Output the [x, y] coordinate of the center of the cell containing the given text.  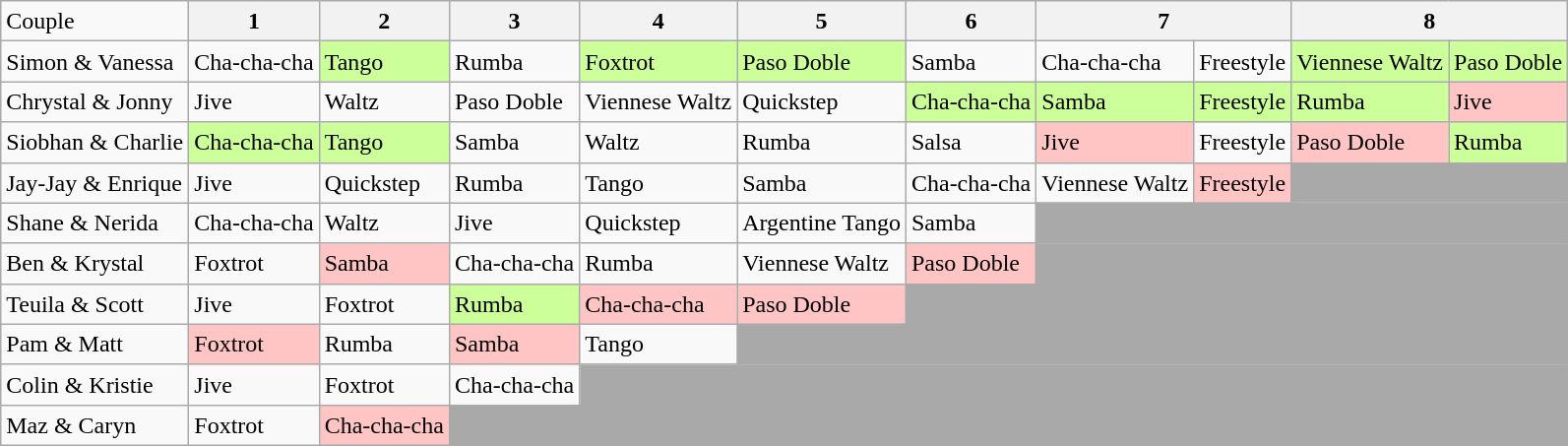
1 [254, 22]
5 [822, 22]
4 [659, 22]
Couple [94, 22]
Chrystal & Jonny [94, 102]
Colin & Kristie [94, 384]
Jay-Jay & Enrique [94, 183]
Siobhan & Charlie [94, 142]
7 [1163, 22]
Simon & Vanessa [94, 61]
Maz & Caryn [94, 425]
Argentine Tango [822, 223]
3 [514, 22]
Salsa [971, 142]
Shane & Nerida [94, 223]
6 [971, 22]
Teuila & Scott [94, 303]
2 [384, 22]
8 [1429, 22]
Pam & Matt [94, 345]
Ben & Krystal [94, 264]
